Search for the cell housing the specified text and yield its [X, Y] center coordinate. 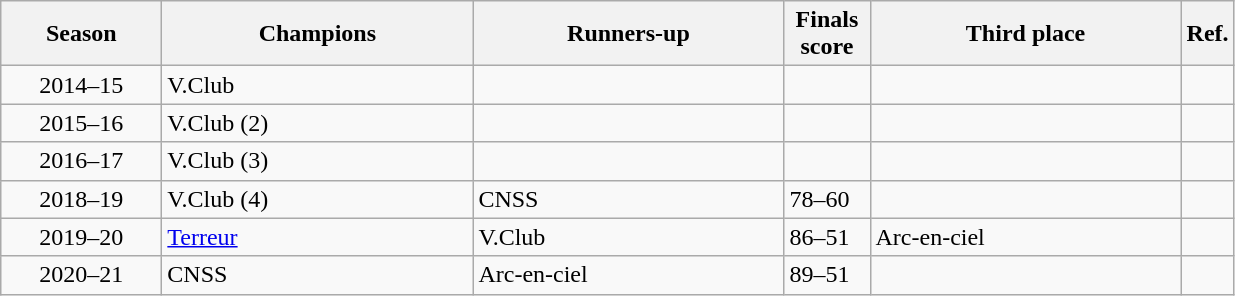
V.Club (4) [318, 199]
86–51 [827, 237]
Finals score [827, 34]
78–60 [827, 199]
2014–15 [82, 85]
Third place [1026, 34]
2020–21 [82, 275]
Runners-up [628, 34]
V.Club (2) [318, 123]
Season [82, 34]
89–51 [827, 275]
V.Club (3) [318, 161]
Ref. [1208, 34]
2016–17 [82, 161]
Champions [318, 34]
2015–16 [82, 123]
2019–20 [82, 237]
2018–19 [82, 199]
Terreur [318, 237]
